Output the (X, Y) coordinate of the center of the cell containing the given text.  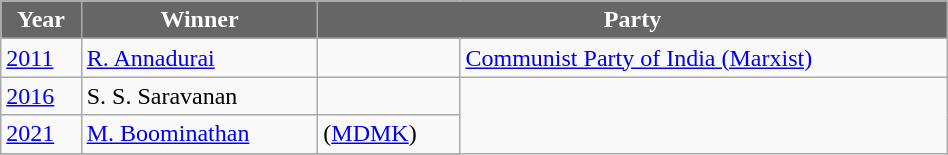
2016 (41, 96)
2021 (41, 134)
Winner (200, 20)
Communist Party of India (Marxist) (704, 58)
S. S. Saravanan (200, 96)
2011 (41, 58)
Party (632, 20)
Year (41, 20)
M. Boominathan (200, 134)
(MDMK) (389, 134)
R. Annadurai (200, 58)
